Determine the [X, Y] coordinate at the center of the cell enclosing the given text.  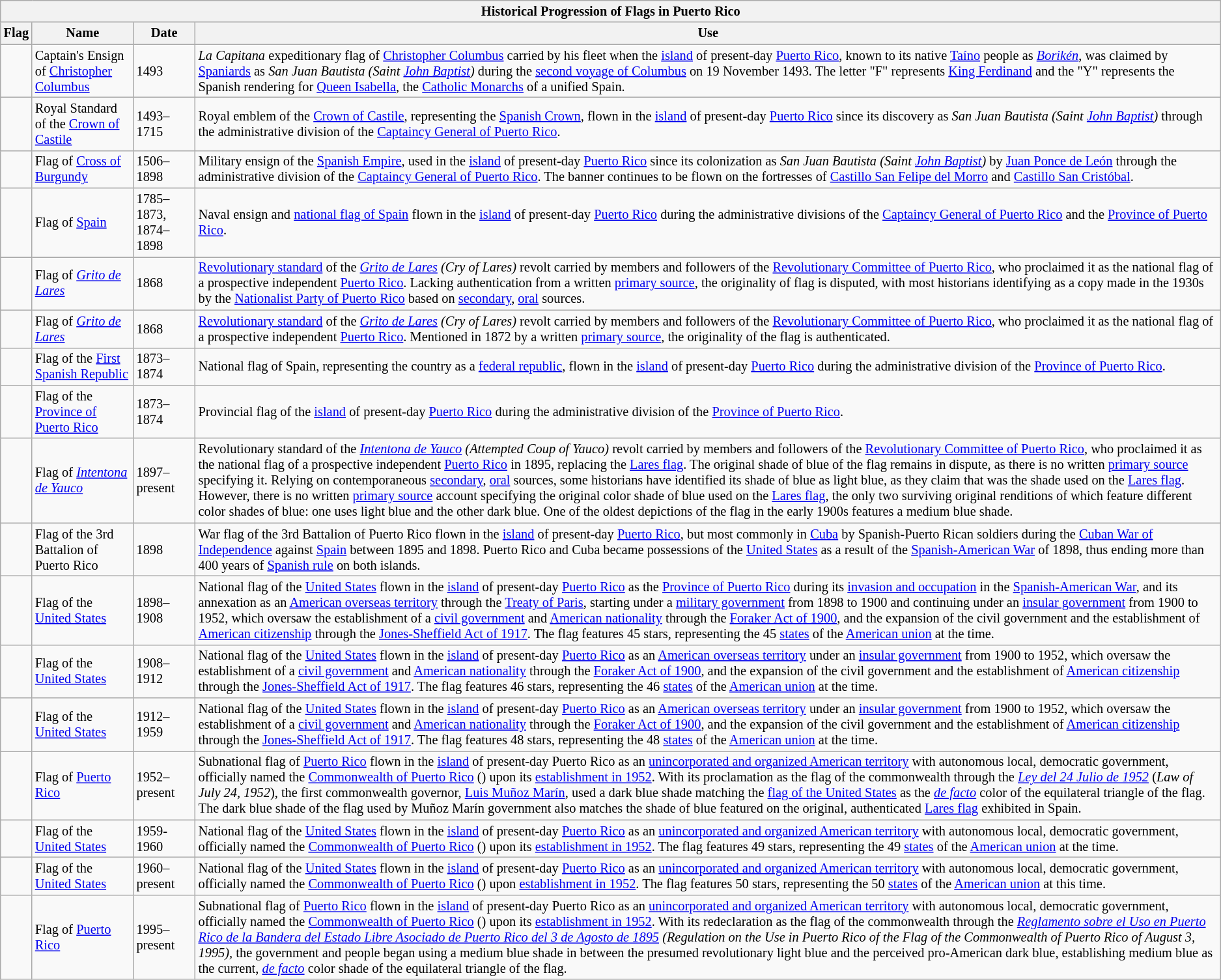
Flag of the 3rd Battalion of Puerto Rico [83, 550]
1960–present [164, 876]
Flag of Intentona de Yauco [83, 481]
Historical Progression of Flags in Puerto Rico [611, 11]
1493 [164, 71]
1908–1912 [164, 671]
Captain's Ensign of Christopher Columbus [83, 71]
1995–present [164, 937]
1912–1959 [164, 725]
Flag of the First Spanish Republic [83, 367]
1785–1873, 1874–1898 [164, 223]
Use [709, 33]
1493–1715 [164, 124]
1506–1898 [164, 169]
Flag [16, 33]
Flag of the Province of Puerto Rico [83, 412]
1897–present [164, 481]
Flag of Spain [83, 223]
Provincial flag of the island of present-day Puerto Rico during the administrative division of the Province of Puerto Rico. [709, 412]
Royal Standard of the Crown of Castile [83, 124]
1898–1908 [164, 610]
Flag of Cross of Burgundy [83, 169]
1898 [164, 550]
1959-1960 [164, 839]
Name [83, 33]
1952–present [164, 785]
Date [164, 33]
